Identify which cell holds the provided text, then report its (x, y) central coordinate. 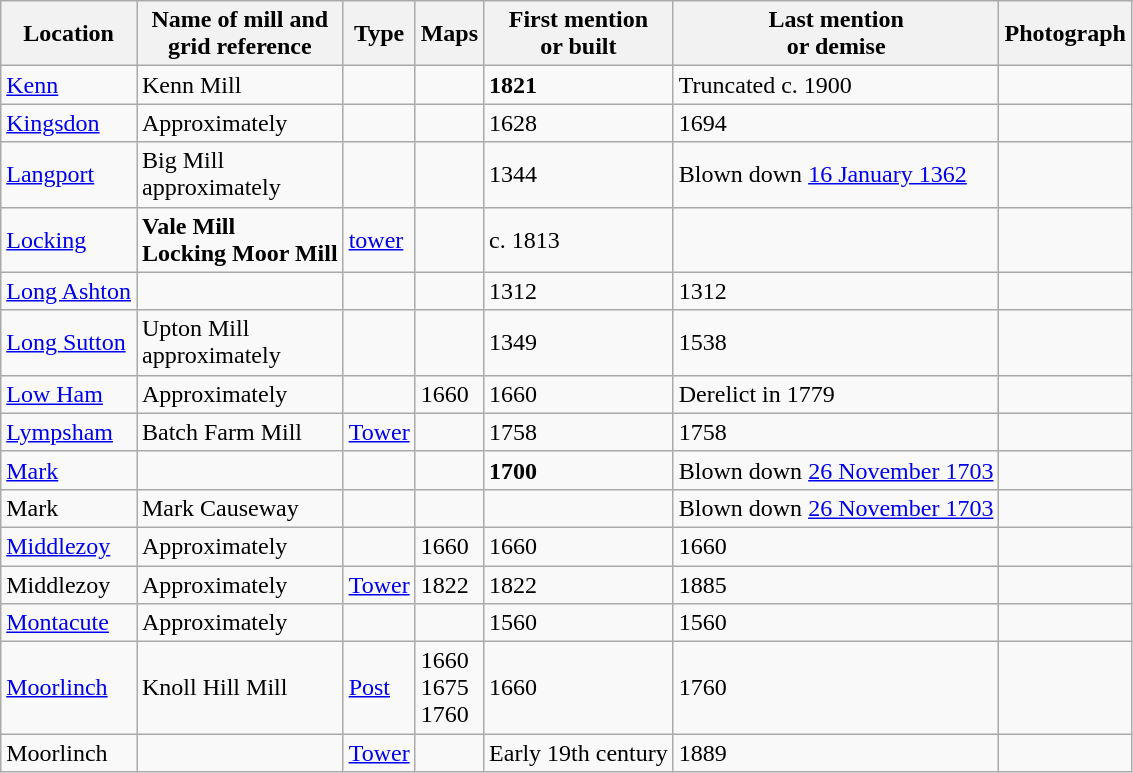
Maps (449, 34)
Kenn Mill (240, 85)
Montacute (69, 623)
Long Ashton (69, 291)
1344 (579, 174)
Post (379, 688)
First mentionor built (579, 34)
Location (69, 34)
tower (379, 240)
Long Sutton (69, 342)
Type (379, 34)
Lympsham (69, 432)
Name of mill andgrid reference (240, 34)
1538 (836, 342)
1700 (579, 470)
c. 1813 (579, 240)
1821 (579, 85)
Upton Millapproximately (240, 342)
Batch Farm Mill (240, 432)
1694 (836, 123)
Langport (69, 174)
Low Ham (69, 394)
1760 (836, 688)
1628 (579, 123)
Vale MillLocking Moor Mill (240, 240)
Knoll Hill Mill (240, 688)
Kingsdon (69, 123)
Mark Causeway (240, 508)
Truncated c. 1900 (836, 85)
Last mention or demise (836, 34)
Locking (69, 240)
1885 (836, 585)
Kenn (69, 85)
Early 19th century (579, 753)
166016751760 (449, 688)
Big Millapproximately (240, 174)
Photograph (1065, 34)
Derelict in 1779 (836, 394)
Blown down 16 January 1362 (836, 174)
1889 (836, 753)
1349 (579, 342)
